Detect which cell encompasses the target text, then output its [x, y] center coordinate. 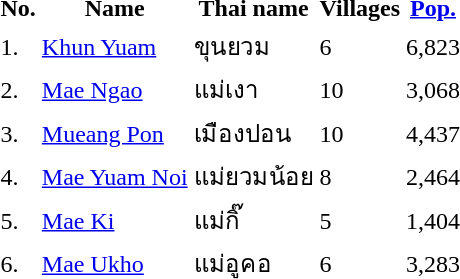
แม่กิ๊ [254, 220]
แม่ยวมน้อย [254, 176]
ขุนยวม [254, 46]
8 [360, 176]
Mae Ki [114, 220]
5 [360, 220]
Mae Yuam Noi [114, 176]
แม่เงา [254, 90]
6 [360, 46]
Mueang Pon [114, 133]
Mae Ngao [114, 90]
เมืองปอน [254, 133]
Khun Yuam [114, 46]
